Scan for the cell matching the given text and deliver its [x, y] coordinate at center. 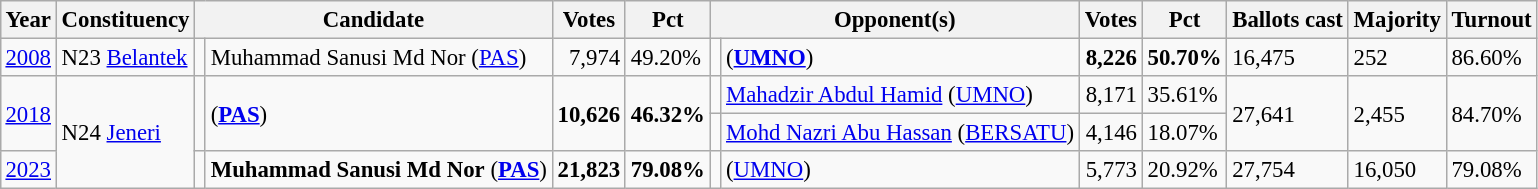
8,171 [1110, 95]
7,974 [588, 57]
50.70% [1184, 57]
49.20% [668, 57]
18.07% [1184, 133]
N24 Jeneri [125, 132]
5,773 [1110, 170]
2008 [28, 57]
2023 [28, 170]
10,626 [588, 114]
8,226 [1110, 57]
21,823 [588, 170]
46.32% [668, 114]
27,754 [1288, 170]
86.60% [1492, 57]
N23 Belantek [125, 57]
16,050 [1397, 170]
252 [1397, 57]
Ballots cast [1288, 20]
Mohd Nazri Abu Hassan (BERSATU) [900, 133]
2,455 [1397, 114]
27,641 [1288, 114]
Candidate [374, 20]
35.61% [1184, 95]
Constituency [125, 20]
84.70% [1492, 114]
Turnout [1492, 20]
Mahadzir Abdul Hamid (UMNO) [900, 95]
4,146 [1110, 133]
(PAS) [378, 114]
Majority [1397, 20]
20.92% [1184, 170]
Year [28, 20]
2018 [28, 114]
16,475 [1288, 57]
Opponent(s) [894, 20]
